Locate the cell with the specified text and output its [X, Y] center coordinate. 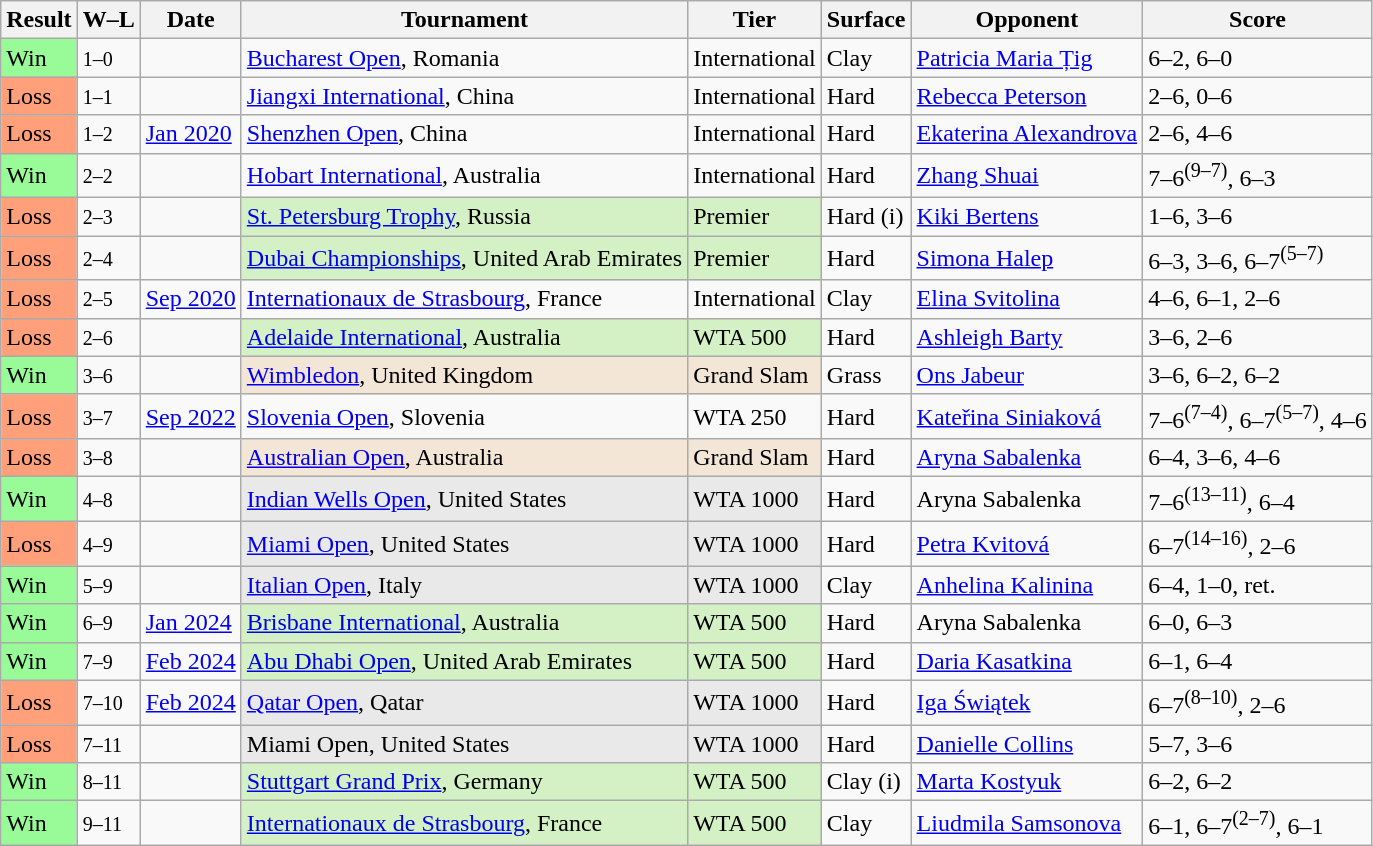
1–6, 3–6 [1258, 217]
Italian Open, Italy [464, 585]
7–10 [108, 702]
7–6(9–7), 6–3 [1258, 176]
Clay (i) [866, 782]
7–9 [108, 661]
Jan 2020 [190, 134]
W–L [108, 20]
5–9 [108, 585]
6–7(8–10), 2–6 [1258, 702]
Elina Svitolina [1027, 299]
Australian Open, Australia [464, 458]
Patricia Maria Țig [1027, 58]
1–2 [108, 134]
Liudmila Samsonova [1027, 824]
Sep 2020 [190, 299]
Iga Świątek [1027, 702]
Slovenia Open, Slovenia [464, 416]
Kiki Bertens [1027, 217]
Dubai Championships, United Arab Emirates [464, 258]
Rebecca Peterson [1027, 96]
6–4, 3–6, 4–6 [1258, 458]
Ons Jabeur [1027, 375]
1–1 [108, 96]
6–1, 6–4 [1258, 661]
1–0 [108, 58]
3–6, 2–6 [1258, 337]
Simona Halep [1027, 258]
6–2, 6–2 [1258, 782]
Stuttgart Grand Prix, Germany [464, 782]
6–7(14–16), 2–6 [1258, 544]
Shenzhen Open, China [464, 134]
Abu Dhabi Open, United Arab Emirates [464, 661]
Zhang Shuai [1027, 176]
2–5 [108, 299]
3–6 [108, 375]
2–4 [108, 258]
2–2 [108, 176]
7–11 [108, 744]
Brisbane International, Australia [464, 623]
Bucharest Open, Romania [464, 58]
2–6, 4–6 [1258, 134]
6–9 [108, 623]
Kateřina Siniaková [1027, 416]
Marta Kostyuk [1027, 782]
Grass [866, 375]
WTA 250 [755, 416]
6–1, 6–7(2–7), 6–1 [1258, 824]
3–7 [108, 416]
8–11 [108, 782]
2–6 [108, 337]
Petra Kvitová [1027, 544]
Date [190, 20]
Surface [866, 20]
Adelaide International, Australia [464, 337]
9–11 [108, 824]
7–6(7–4), 6–7(5–7), 4–6 [1258, 416]
6–2, 6–0 [1258, 58]
6–4, 1–0, ret. [1258, 585]
Result [39, 20]
St. Petersburg Trophy, Russia [464, 217]
Sep 2022 [190, 416]
Jiangxi International, China [464, 96]
Anhelina Kalinina [1027, 585]
Danielle Collins [1027, 744]
6–3, 3–6, 6–7(5–7) [1258, 258]
7–6(13–11), 6–4 [1258, 500]
3–6, 6–2, 6–2 [1258, 375]
6–0, 6–3 [1258, 623]
5–7, 3–6 [1258, 744]
Hard (i) [866, 217]
Tournament [464, 20]
Tier [755, 20]
Hobart International, Australia [464, 176]
Ekaterina Alexandrova [1027, 134]
Qatar Open, Qatar [464, 702]
Score [1258, 20]
Indian Wells Open, United States [464, 500]
Opponent [1027, 20]
4–8 [108, 500]
2–3 [108, 217]
Ashleigh Barty [1027, 337]
Jan 2024 [190, 623]
4–9 [108, 544]
4–6, 6–1, 2–6 [1258, 299]
Wimbledon, United Kingdom [464, 375]
2–6, 0–6 [1258, 96]
Daria Kasatkina [1027, 661]
3–8 [108, 458]
